Identify which cell holds the provided text, then report its (x, y) central coordinate. 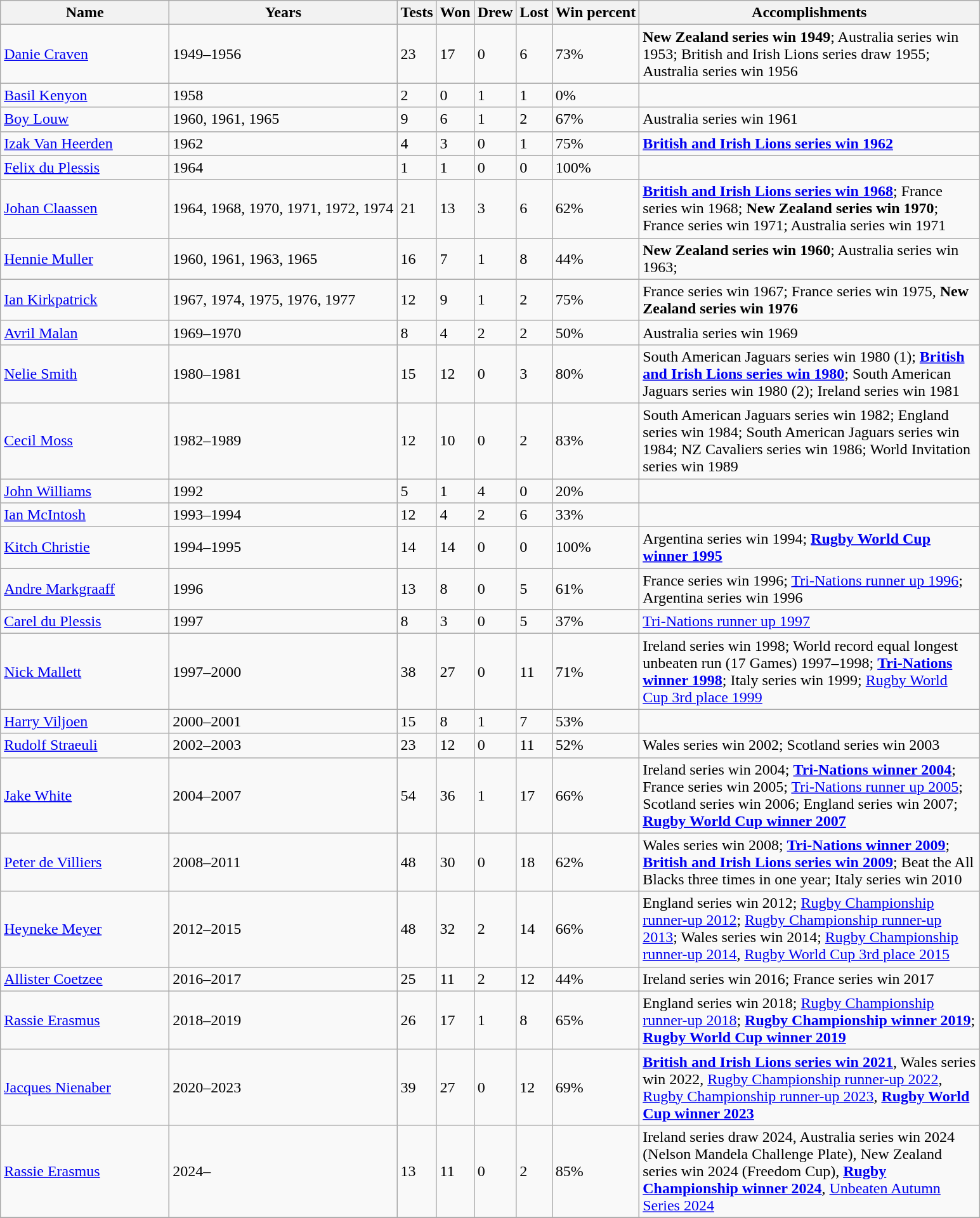
20% (596, 490)
1980–1981 (283, 374)
France series win 1996; Tri-Nations runner up 1996; Argentina series win 1996 (809, 589)
25 (417, 979)
Accomplishments (809, 13)
Drew (495, 13)
Peter de Villiers (85, 862)
Australia series win 1969 (809, 332)
Kitch Christie (85, 548)
1997 (283, 622)
21 (417, 209)
Izak Van Heerden (85, 143)
2020–2023 (283, 1087)
10 (455, 440)
2024– (283, 1171)
Allister Coetzee (85, 979)
36 (455, 796)
New Zealand series win 1960; Australia series win 1963; (809, 259)
Avril Malan (85, 332)
Jacques Nienaber (85, 1087)
Johan Claassen (85, 209)
Nelie Smith (85, 374)
Ian Kirkpatrick (85, 299)
Tests (417, 13)
British and Irish Lions series win 1962 (809, 143)
1949–1956 (283, 54)
52% (596, 745)
80% (596, 374)
Ireland series win 2016; France series win 2017 (809, 979)
John Williams (85, 490)
50% (596, 332)
Name (85, 13)
Andre Markgraaff (85, 589)
2002–2003 (283, 745)
2008–2011 (283, 862)
Nick Mallett (85, 671)
Won (455, 13)
Lost (534, 13)
Harry Viljoen (85, 721)
1996 (283, 589)
2016–2017 (283, 979)
18 (534, 862)
England series win 2018; Rugby Championship runner-up 2018; Rugby Championship winner 2019; Rugby World Cup winner 2019 (809, 1020)
France series win 1967; France series win 1975, New Zealand series win 1976 (809, 299)
1962 (283, 143)
37% (596, 622)
Wales series win 2002; Scotland series win 2003 (809, 745)
Felix du Plessis (85, 167)
Heyneke Meyer (85, 929)
1964, 1968, 1970, 1971, 1972, 1974 (283, 209)
67% (596, 119)
83% (596, 440)
1997–2000 (283, 671)
Hennie Muller (85, 259)
61% (596, 589)
British and Irish Lions series win 1968; France series win 1968; New Zealand series win 1970; France series win 1971; Australia series win 1971 (809, 209)
1992 (283, 490)
16 (417, 259)
32 (455, 929)
1982–1989 (283, 440)
54 (417, 796)
0% (596, 95)
2004–2007 (283, 796)
38 (417, 671)
71% (596, 671)
30 (455, 862)
Jake White (85, 796)
Basil Kenyon (85, 95)
Australia series win 1961 (809, 119)
53% (596, 721)
Danie Craven (85, 54)
1964 (283, 167)
73% (596, 54)
Win percent (596, 13)
69% (596, 1087)
1969–1970 (283, 332)
1993–1994 (283, 515)
1958 (283, 95)
2018–2019 (283, 1020)
New Zealand series win 1949; Australia series win 1953; British and Irish Lions series draw 1955; Australia series win 1956 (809, 54)
26 (417, 1020)
Boy Louw (85, 119)
33% (596, 515)
1994–1995 (283, 548)
Rudolf Straeuli (85, 745)
1960, 1961, 1963, 1965 (283, 259)
65% (596, 1020)
Years (283, 13)
1960, 1961, 1965 (283, 119)
Cecil Moss (85, 440)
85% (596, 1171)
2000–2001 (283, 721)
2012–2015 (283, 929)
Carel du Plessis (85, 622)
39 (417, 1087)
Tri-Nations runner up 1997 (809, 622)
Ian McIntosh (85, 515)
1967, 1974, 1975, 1976, 1977 (283, 299)
Argentina series win 1994; Rugby World Cup winner 1995 (809, 548)
